Return (x, y) of the center of cell containing provided text 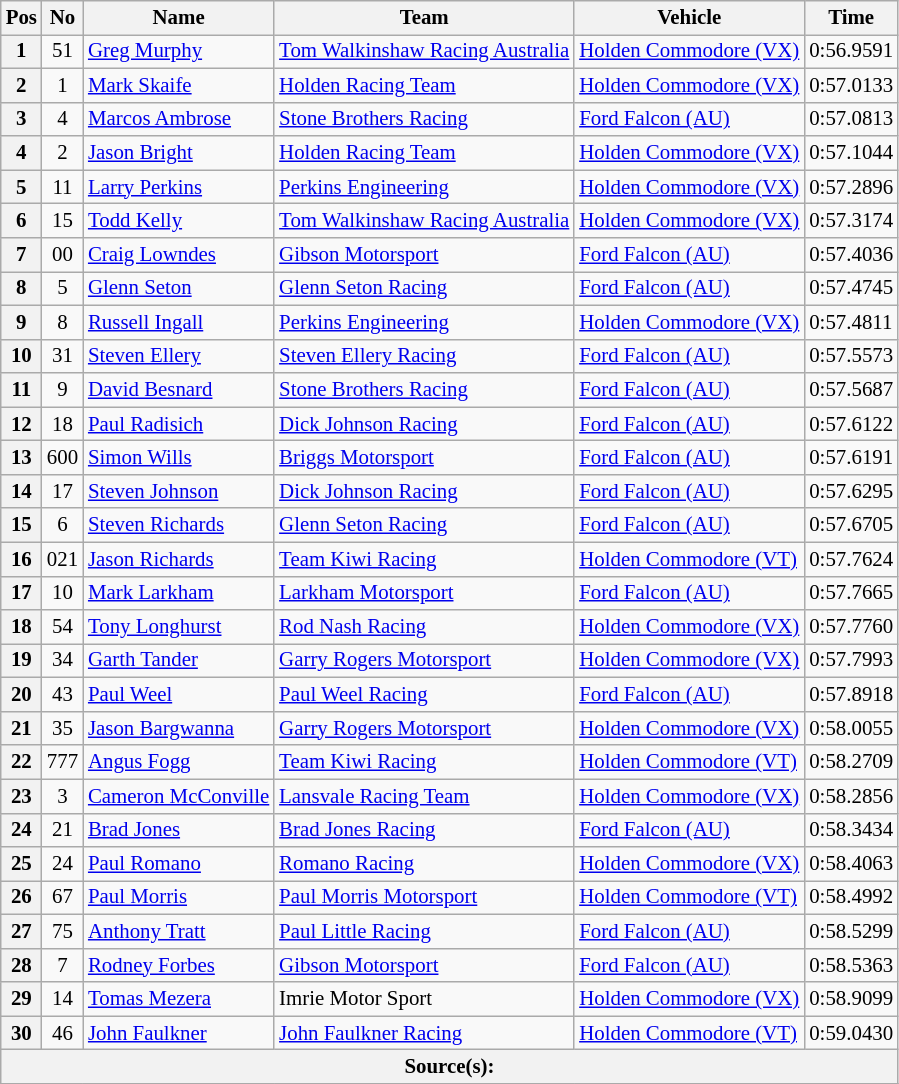
Briggs Motorsport (424, 458)
0:59.0430 (851, 1033)
Steven Johnson (178, 491)
51 (62, 51)
0:58.3434 (851, 830)
0:57.4036 (851, 255)
Team (424, 18)
Paul Weel Racing (424, 695)
16 (22, 559)
34 (62, 661)
Craig Lowndes (178, 255)
Rod Nash Racing (424, 627)
0:57.7665 (851, 593)
Steven Richards (178, 525)
0:57.2896 (851, 187)
54 (62, 627)
0:58.0055 (851, 728)
0:57.8918 (851, 695)
0:57.0813 (851, 119)
Steven Ellery (178, 356)
Paul Romano (178, 864)
Anthony Tratt (178, 931)
0:57.6191 (851, 458)
0:57.4745 (851, 288)
35 (62, 728)
0:57.5573 (851, 356)
Tony Longhurst (178, 627)
0:57.6122 (851, 424)
43 (62, 695)
Jason Bright (178, 153)
Greg Murphy (178, 51)
Jason Richards (178, 559)
23 (22, 796)
0:58.5363 (851, 965)
0:57.1044 (851, 153)
Source(s): (450, 1067)
0:57.6295 (851, 491)
0:57.7624 (851, 559)
13 (22, 458)
27 (22, 931)
Brad Jones Racing (424, 830)
30 (22, 1033)
777 (62, 762)
Mark Larkham (178, 593)
0:57.4811 (851, 322)
25 (22, 864)
Todd Kelly (178, 221)
Glenn Seton (178, 288)
31 (62, 356)
0:57.7993 (851, 661)
Jason Bargwanna (178, 728)
Steven Ellery Racing (424, 356)
0:57.5687 (851, 390)
Rodney Forbes (178, 965)
0:58.9099 (851, 999)
Paul Weel (178, 695)
0:57.3174 (851, 221)
0:57.6705 (851, 525)
12 (22, 424)
Romano Racing (424, 864)
Brad Jones (178, 830)
28 (22, 965)
Time (851, 18)
20 (22, 695)
67 (62, 898)
0:58.4992 (851, 898)
0:57.0133 (851, 85)
Larry Perkins (178, 187)
John Faulkner Racing (424, 1033)
Marcos Ambrose (178, 119)
0:58.2709 (851, 762)
0:58.4063 (851, 864)
021 (62, 559)
Larkham Motorsport (424, 593)
Paul Morris Motorsport (424, 898)
29 (22, 999)
Angus Fogg (178, 762)
Pos (22, 18)
Paul Morris (178, 898)
Paul Radisich (178, 424)
John Faulkner (178, 1033)
46 (62, 1033)
Vehicle (689, 18)
Paul Little Racing (424, 931)
No (62, 18)
0:56.9591 (851, 51)
Imrie Motor Sport (424, 999)
Russell Ingall (178, 322)
26 (22, 898)
Lansvale Racing Team (424, 796)
Name (178, 18)
22 (22, 762)
0:58.5299 (851, 931)
0:57.7760 (851, 627)
Tomas Mezera (178, 999)
Mark Skaife (178, 85)
75 (62, 931)
0:58.2856 (851, 796)
Cameron McConville (178, 796)
00 (62, 255)
19 (22, 661)
Garth Tander (178, 661)
Simon Wills (178, 458)
David Besnard (178, 390)
600 (62, 458)
